Capture the cell that displays the provided text and extract its [x, y] central coordinate. 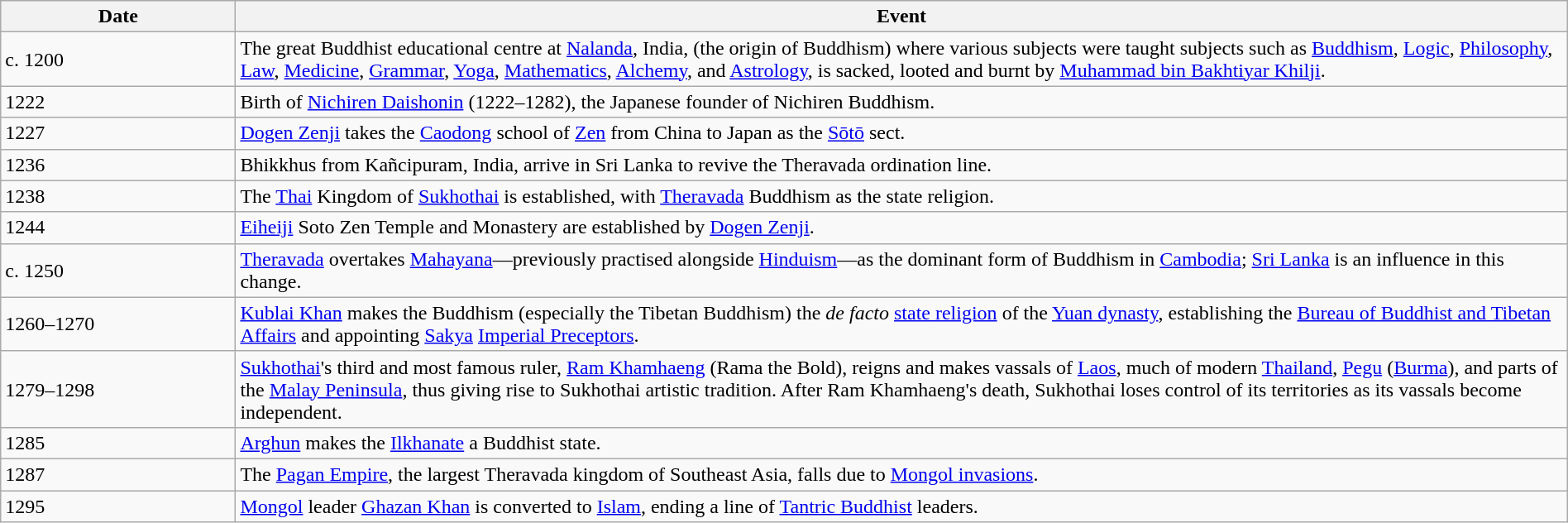
1236 [118, 165]
1222 [118, 102]
1285 [118, 443]
The Thai Kingdom of Sukhothai is established, with Theravada Buddhism as the state religion. [901, 196]
c. 1250 [118, 270]
1244 [118, 228]
1227 [118, 133]
The Pagan Empire, the largest Theravada kingdom of Southeast Asia, falls due to Mongol invasions. [901, 474]
1238 [118, 196]
Arghun makes the Ilkhanate a Buddhist state. [901, 443]
1295 [118, 506]
Event [901, 17]
1279–1298 [118, 389]
1260–1270 [118, 324]
Bhikkhus from Kañcipuram, India, arrive in Sri Lanka to revive the Theravada ordination line. [901, 165]
Date [118, 17]
Mongol leader Ghazan Khan is converted to Islam, ending a line of Tantric Buddhist leaders. [901, 506]
c. 1200 [118, 60]
1287 [118, 474]
Eiheiji Soto Zen Temple and Monastery are established by Dogen Zenji. [901, 228]
Dogen Zenji takes the Caodong school of Zen from China to Japan as the Sōtō sect. [901, 133]
Birth of Nichiren Daishonin (1222–1282), the Japanese founder of Nichiren Buddhism. [901, 102]
